From the cell containing the given text, extract its center point as [x, y] coordinate. 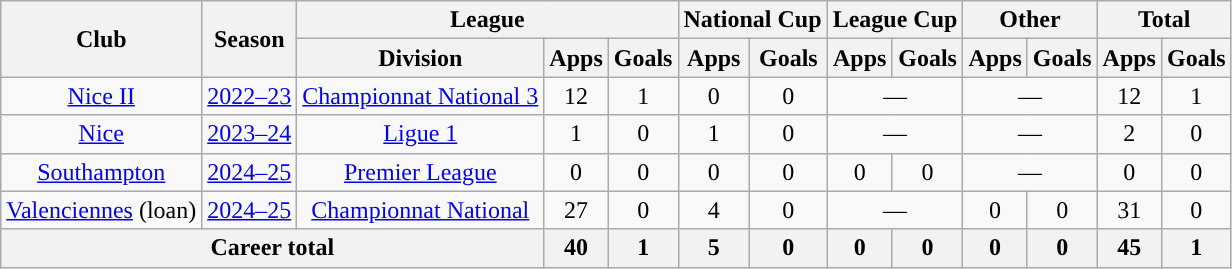
Total [1164, 20]
Career total [272, 248]
31 [1129, 210]
Other [1030, 20]
Nice [102, 134]
Southampton [102, 172]
Nice II [102, 96]
2 [1129, 134]
4 [714, 210]
Championnat National [420, 210]
27 [576, 210]
Premier League [420, 172]
40 [576, 248]
Valenciennes (loan) [102, 210]
2023–24 [250, 134]
League [488, 20]
League Cup [895, 20]
Ligue 1 [420, 134]
45 [1129, 248]
Division [420, 58]
5 [714, 248]
Club [102, 39]
Season [250, 39]
2022–23 [250, 96]
National Cup [752, 20]
Championnat National 3 [420, 96]
